Find where the given text appears and provide that cell's center as [x, y] coordinate. 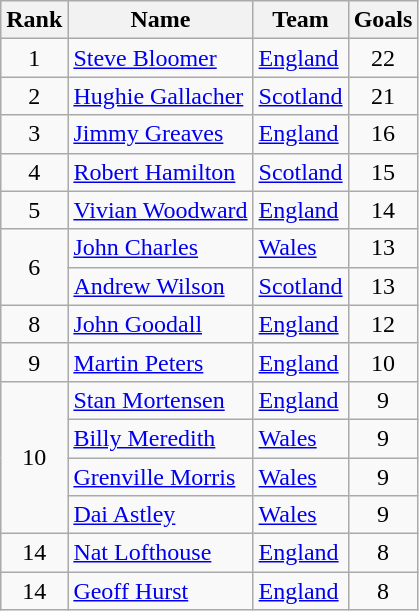
Billy Meredith [160, 438]
Hughie Gallacher [160, 96]
6 [34, 267]
Nat Lofthouse [160, 553]
12 [383, 324]
Steve Bloomer [160, 58]
Dai Astley [160, 515]
Name [160, 20]
2 [34, 96]
Martin Peters [160, 362]
Grenville Morris [160, 477]
Rank [34, 20]
Vivian Woodward [160, 210]
John Charles [160, 248]
Geoff Hurst [160, 591]
Andrew Wilson [160, 286]
Jimmy Greaves [160, 134]
Stan Mortensen [160, 400]
22 [383, 58]
John Goodall [160, 324]
Robert Hamilton [160, 172]
Team [300, 20]
1 [34, 58]
21 [383, 96]
15 [383, 172]
3 [34, 134]
Goals [383, 20]
16 [383, 134]
4 [34, 172]
5 [34, 210]
